Search for the cell housing the specified text and yield its (X, Y) center coordinate. 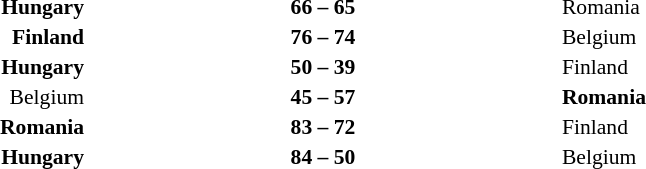
45 – 57 (323, 97)
50 – 39 (323, 67)
83 – 72 (323, 127)
76 – 74 (323, 37)
